Locate the cell with the specified text and output its [x, y] center coordinate. 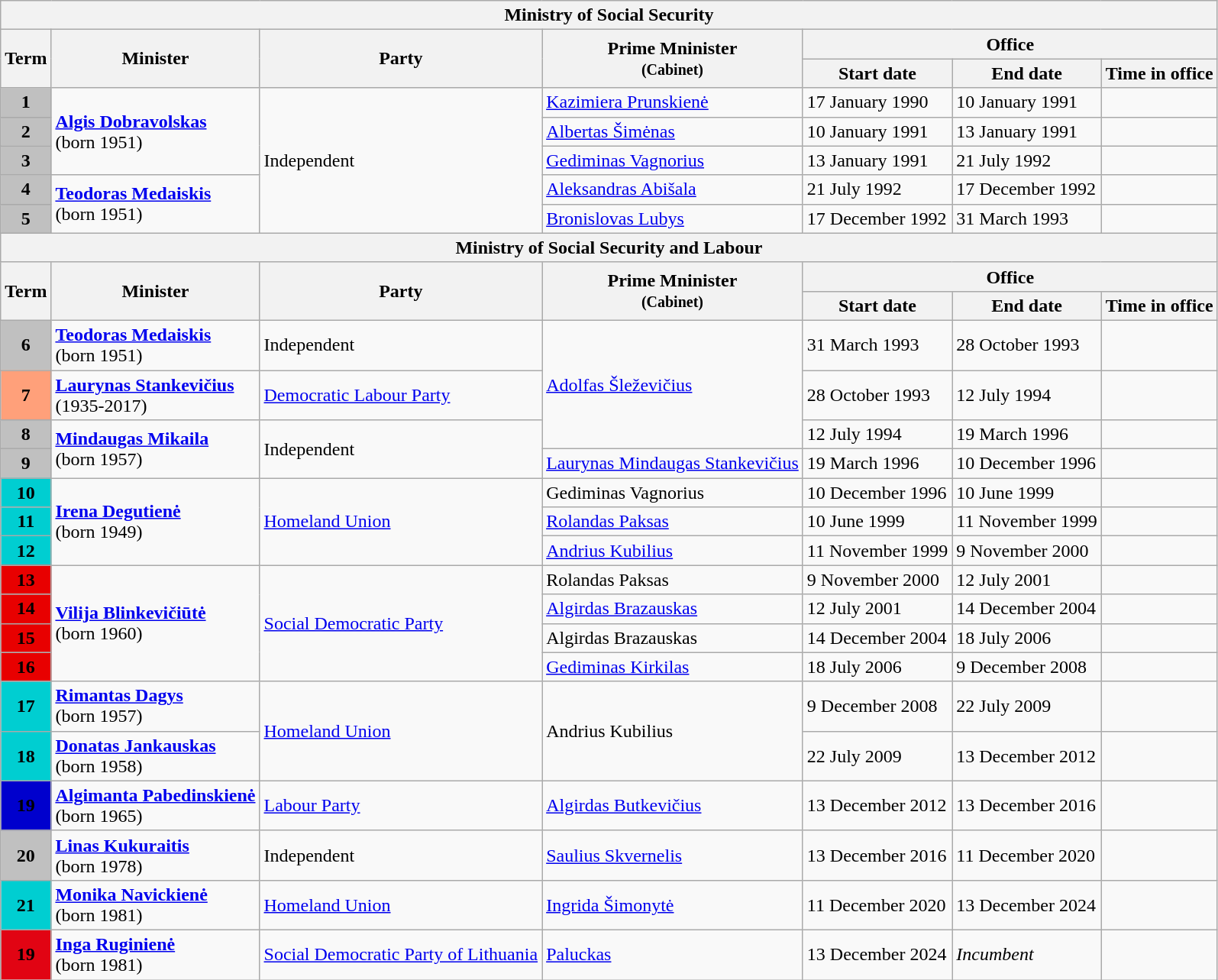
Democratic Labour Party [401, 394]
Algis Dobravolskas (born 1951) [156, 131]
Saulius Skvernelis [673, 855]
17 [26, 706]
13 [26, 580]
Gediminas Kirkilas [673, 667]
Monika Navickienė (born 1981) [156, 904]
Ingrida Šimonytė [673, 904]
Vilija Blinkevičiūtė (born 1960) [156, 623]
14 [26, 609]
10 [26, 493]
Laurynas Stankevičius (1935-2017) [156, 394]
Kazimiera Prunskienė [673, 102]
Labour Party [401, 805]
Social Democratic Party [401, 623]
21 [26, 904]
1 [26, 102]
Incumbent [1026, 955]
18 [26, 756]
Ministry of Social Security [609, 15]
Bronislovas Lubys [673, 218]
Donatas Jankauskas (born 1958) [156, 756]
17 January 1990 [877, 102]
Aleksandras Abišala [673, 189]
16 [26, 667]
12 [26, 551]
Social Democratic Party of Lithuania [401, 955]
Ministry of Social Security and Labour [609, 247]
Algimanta Pabedinskienė (born 1965) [156, 805]
Algirdas Butkevičius [673, 805]
Inga Ruginienė (born 1981) [156, 955]
8 [26, 435]
Rimantas Dagys (born 1957) [156, 706]
Irena Degutienė (born 1949) [156, 522]
6 [26, 345]
7 [26, 394]
15 [26, 638]
20 [26, 855]
Linas Kukuraitis (born 1978) [156, 855]
Paluckas [673, 955]
Albertas Šimėnas [673, 131]
3 [26, 160]
Adolfas Šleževičius [673, 384]
Laurynas Mindaugas Stankevičius [673, 464]
4 [26, 189]
Mindaugas Mikaila (born 1957) [156, 449]
2 [26, 131]
11 [26, 522]
9 [26, 464]
5 [26, 218]
